Output the [x, y] coordinate of the center of the cell containing the given text.  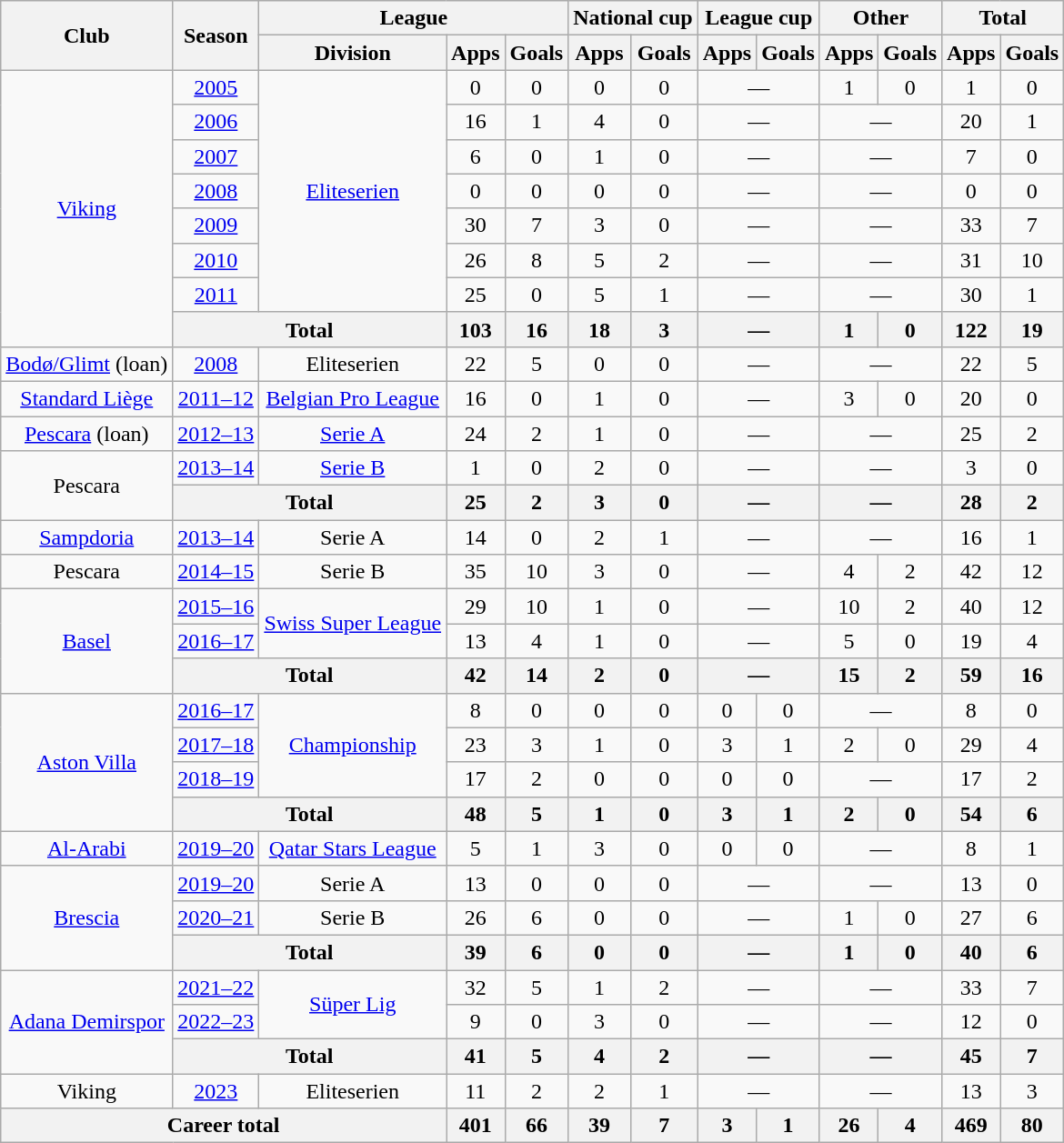
2006 [216, 122]
Belgian Pro League [353, 398]
2007 [216, 156]
2017–18 [216, 745]
Championship [353, 745]
2005 [216, 87]
Süper Lig [353, 1004]
66 [537, 1126]
11 [476, 1091]
Adana Demirspor [87, 1021]
Swiss Super League [353, 624]
9 [476, 1022]
35 [476, 572]
Basel [87, 641]
32 [476, 987]
Bodø/Glimt (loan) [87, 364]
2021–22 [216, 987]
54 [971, 814]
Qatar Stars League [353, 848]
2011 [216, 295]
469 [971, 1126]
2010 [216, 260]
Standard Liège [87, 398]
80 [1032, 1126]
103 [476, 329]
28 [971, 503]
2014–15 [216, 572]
18 [599, 329]
Aston Villa [87, 762]
2012–13 [216, 434]
Pescara (loan) [87, 434]
League [414, 18]
Club [87, 35]
Season [216, 35]
2018–19 [216, 779]
League cup [758, 18]
Division [353, 53]
59 [971, 676]
41 [476, 1057]
24 [476, 434]
Sampdoria [87, 537]
2009 [216, 226]
2023 [216, 1091]
27 [971, 917]
2011–12 [216, 398]
2022–23 [216, 1022]
15 [848, 676]
48 [476, 814]
2015–16 [216, 607]
Al-Arabi [87, 848]
401 [476, 1126]
23 [476, 745]
31 [971, 260]
Other [880, 18]
National cup [633, 18]
122 [971, 329]
2020–21 [216, 917]
Career total [224, 1126]
45 [971, 1057]
Brescia [87, 917]
